From the cell containing the given text, extract its center point as (x, y) coordinate. 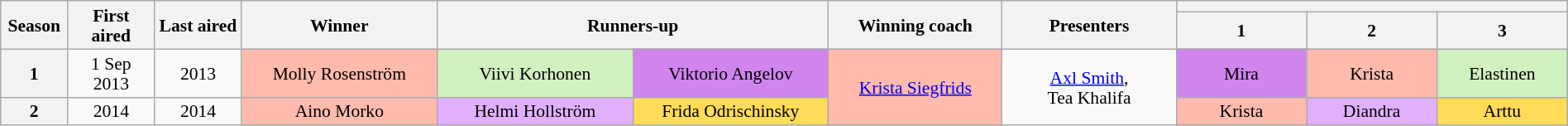
Diandra (1372, 111)
Last aired (198, 25)
2013 (198, 73)
Helmi Hollström (536, 111)
Winner (339, 25)
Runners-up (633, 25)
First aired (111, 25)
Krista Siegfrids (915, 87)
Arttu (1502, 111)
3 (1502, 30)
Aino Morko (339, 111)
Axl Smith,Tea Khalifa (1089, 87)
1 Sep 2013 (111, 73)
Season (35, 25)
Mira (1241, 73)
Elastinen (1502, 73)
Presenters (1089, 25)
Winning coach (915, 25)
Molly Rosenström (339, 73)
Viktorio Angelov (731, 73)
Viivi Korhonen (536, 73)
Frida Odrischinsky (731, 111)
